Detect which cell encompasses the target text, then output its (X, Y) center coordinate. 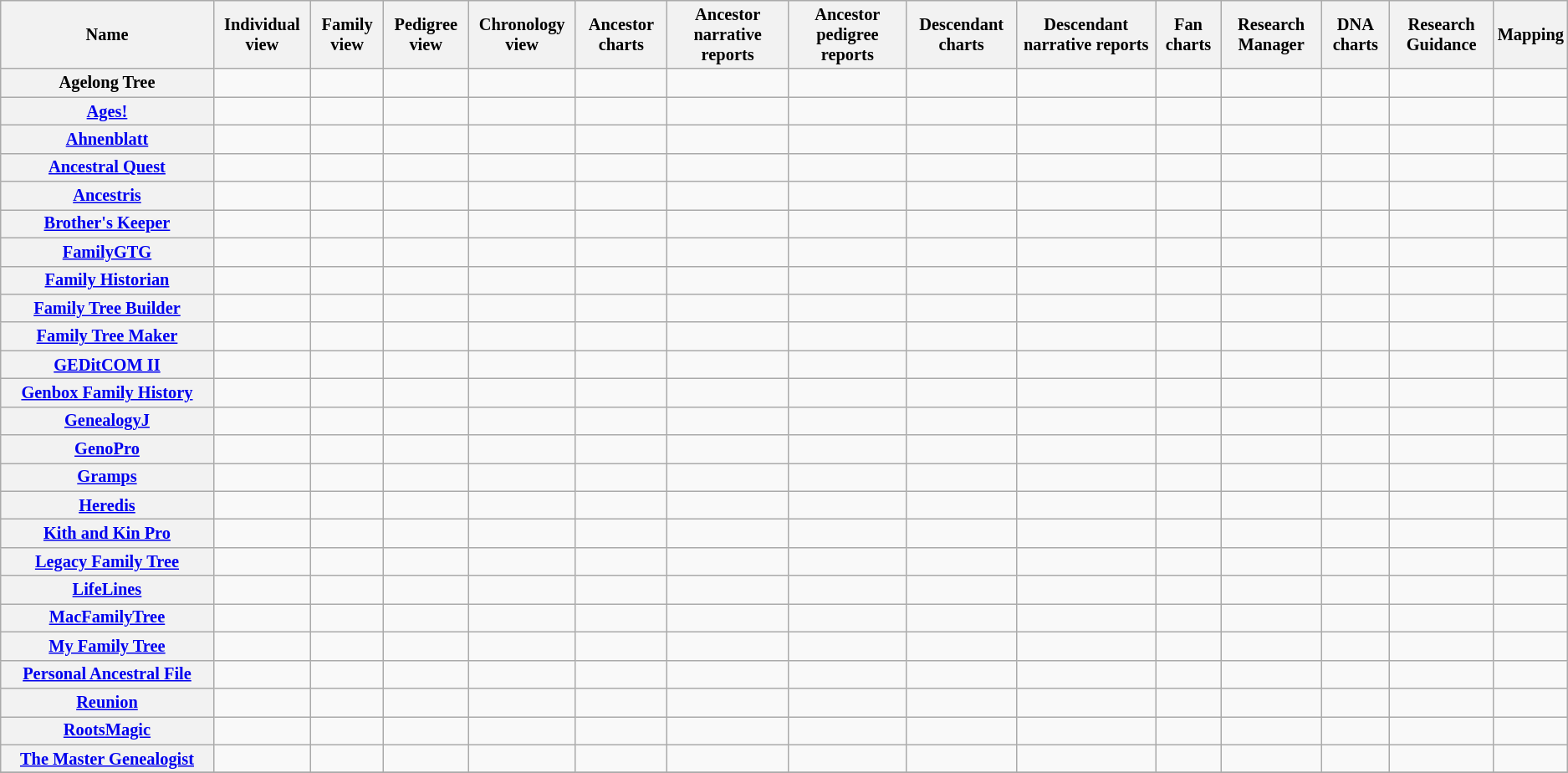
Genbox Family History (107, 392)
Ancestris (107, 196)
My Family Tree (107, 646)
GEDitCOM II (107, 365)
Descendant narrative reports (1086, 34)
Individual view (262, 34)
GenoPro (107, 449)
Ancestor charts (621, 34)
RootsMagic (107, 730)
Ancestor pedigree reports (848, 34)
Ahnenblatt (107, 139)
Research Guidance (1442, 34)
Gramps (107, 477)
Family Historian (107, 280)
GenealogyJ (107, 421)
Brother's Keeper (107, 223)
Agelong Tree (107, 83)
Mapping (1530, 34)
Family Tree Builder (107, 308)
DNA charts (1355, 34)
Personal Ancestral File (107, 674)
The Master Genealogist (107, 759)
Reunion (107, 702)
Ancestor narrative reports (728, 34)
FamilyGTG (107, 252)
LifeLines (107, 590)
Family view (348, 34)
Chronology view (522, 34)
Ages! (107, 111)
Fan charts (1188, 34)
Descendant charts (962, 34)
Name (107, 34)
Legacy Family Tree (107, 561)
Pedigree view (426, 34)
Ancestral Quest (107, 167)
Research Manager (1271, 34)
Heredis (107, 505)
MacFamilyTree (107, 617)
Family Tree Maker (107, 336)
Kith and Kin Pro (107, 533)
